Output the [X, Y] coordinate of the center of the cell containing the given text.  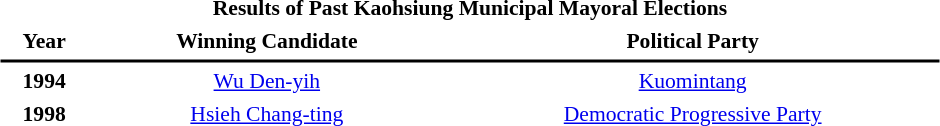
1994 [44, 81]
Kuomintang [693, 81]
Political Party [693, 40]
Year [44, 40]
Wu Den-yih [266, 81]
Winning Candidate [266, 40]
